Scan for the cell matching the given text and deliver its (x, y) coordinate at center. 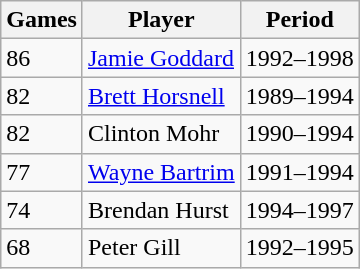
1989–1994 (300, 96)
Period (300, 20)
Wayne Bartrim (161, 172)
1992–1998 (300, 58)
Brendan Hurst (161, 210)
Games (42, 20)
68 (42, 248)
86 (42, 58)
1991–1994 (300, 172)
Player (161, 20)
77 (42, 172)
Peter Gill (161, 248)
1992–1995 (300, 248)
1990–1994 (300, 134)
Jamie Goddard (161, 58)
1994–1997 (300, 210)
Brett Horsnell (161, 96)
Clinton Mohr (161, 134)
74 (42, 210)
